From the cell containing the given text, extract its center point as (x, y) coordinate. 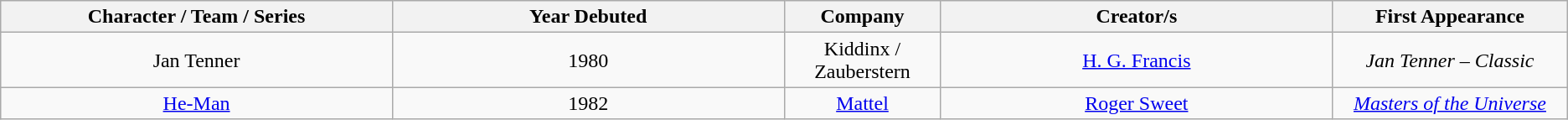
Roger Sweet (1137, 103)
1980 (588, 60)
Kiddinx / Zauberstern (863, 60)
1982 (588, 103)
First Appearance (1451, 17)
He-Man (197, 103)
Masters of the Universe (1451, 103)
Company (863, 17)
Jan Tenner – Classic (1451, 60)
H. G. Francis (1137, 60)
Creator/s (1137, 17)
Character / Team / Series (197, 17)
Jan Tenner (197, 60)
Mattel (863, 103)
Year Debuted (588, 17)
